From the cell containing the given text, extract its center point as [x, y] coordinate. 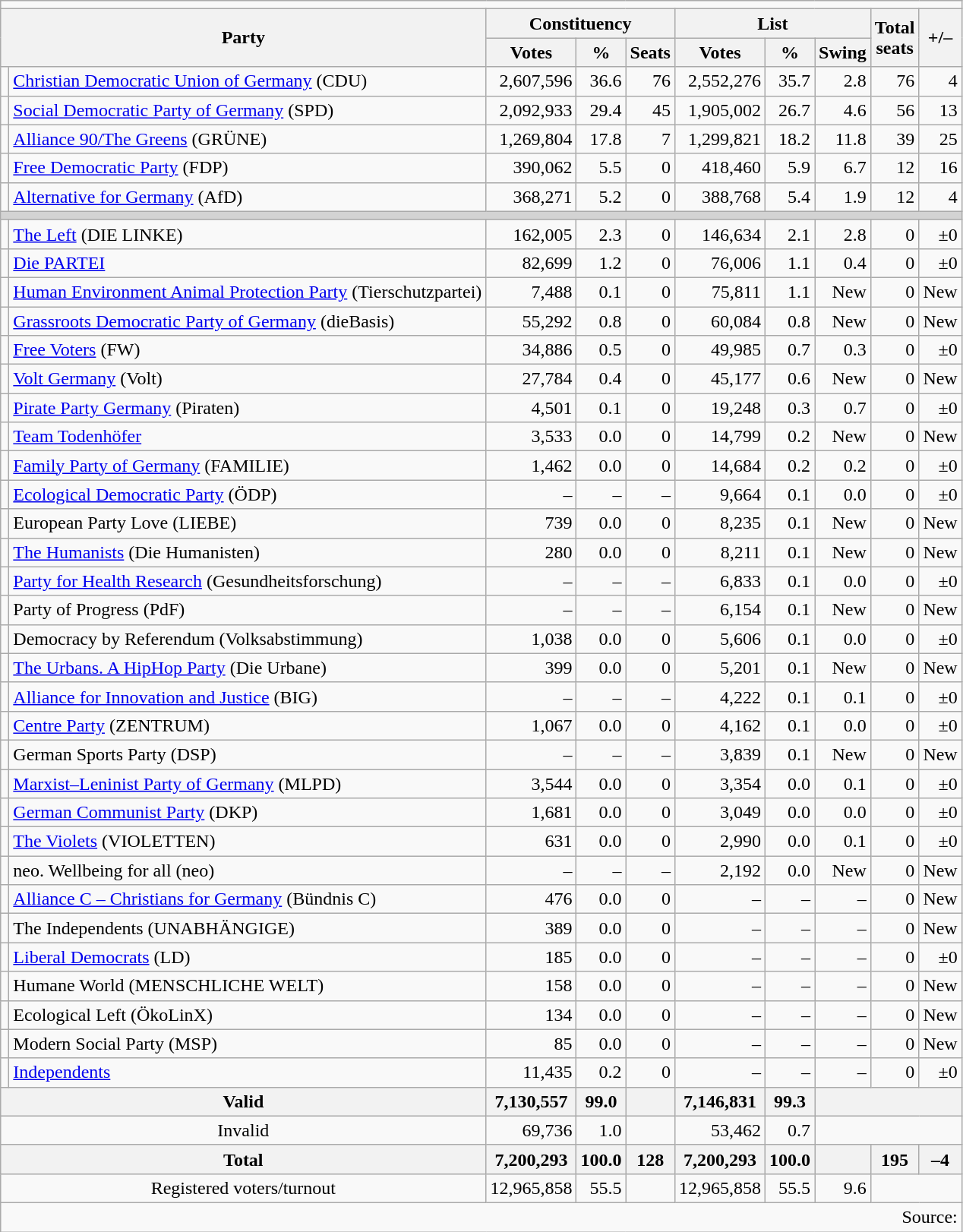
158 [532, 986]
Team Todenhöfer [248, 437]
19,248 [720, 408]
6,833 [720, 581]
18.2 [790, 139]
1.0 [601, 1130]
1,067 [532, 725]
99.0 [601, 1101]
6,154 [720, 610]
5.4 [790, 197]
280 [532, 552]
3,533 [532, 437]
2.1 [790, 234]
Swing [843, 52]
–4 [940, 1159]
Democracy by Referendum (Volksabstimmung) [248, 639]
3,049 [720, 813]
368,271 [532, 197]
146,634 [720, 234]
399 [532, 668]
5.5 [601, 168]
Ecological Democratic Party (ÖDP) [248, 494]
Family Party of Germany (FAMILIE) [248, 466]
Ecological Left (ÖkoLinX) [248, 1015]
Die PARTEI [248, 263]
631 [532, 842]
1,269,804 [532, 139]
German Sports Party (DSP) [248, 754]
German Communist Party (DKP) [248, 813]
List [772, 24]
14,799 [720, 437]
Volt Germany (Volt) [248, 379]
39 [895, 139]
1,681 [532, 813]
5,606 [720, 639]
Constituency [580, 24]
Valid [243, 1101]
4,162 [720, 725]
Independents [248, 1072]
neo. Wellbeing for all (neo) [248, 870]
Source: [482, 1217]
Humane World (MENSCHLICHE WELT) [248, 986]
418,460 [720, 168]
11,435 [532, 1072]
389 [532, 928]
3,839 [720, 754]
9.6 [843, 1188]
Marxist–Leninist Party of Germany (MLPD) [248, 783]
49,985 [720, 350]
195 [895, 1159]
8,235 [720, 523]
29.4 [601, 110]
7,488 [532, 292]
36.6 [601, 81]
1,905,002 [720, 110]
53,462 [720, 1130]
5.9 [790, 168]
26.7 [790, 110]
8,211 [720, 552]
7,146,831 [720, 1101]
+/– [940, 38]
Free Voters (FW) [248, 350]
56 [895, 110]
2,192 [720, 870]
0.6 [790, 379]
Totalseats [895, 38]
2.3 [601, 234]
1,299,821 [720, 139]
Alliance 90/The Greens (GRÜNE) [248, 139]
The Independents (UNABHÄNGIGE) [248, 928]
Party for Health Research (Gesundheitsforschung) [248, 581]
4,501 [532, 408]
390,062 [532, 168]
Social Democratic Party of Germany (SPD) [248, 110]
60,084 [720, 321]
The Humanists (Die Humanisten) [248, 552]
2,990 [720, 842]
76,006 [720, 263]
1,462 [532, 466]
2,092,933 [532, 110]
Centre Party (ZENTRUM) [248, 725]
4.6 [843, 110]
The Left (DIE LINKE) [248, 234]
Invalid [243, 1130]
Modern Social Party (MSP) [248, 1044]
Total [243, 1159]
34,886 [532, 350]
Free Democratic Party (FDP) [248, 168]
7 [650, 139]
5.2 [601, 197]
82,699 [532, 263]
2,607,596 [532, 81]
75,811 [720, 292]
45 [650, 110]
Pirate Party Germany (Piraten) [248, 408]
European Party Love (LIEBE) [248, 523]
Party of Progress (PdF) [248, 610]
3,354 [720, 783]
1.9 [843, 197]
Christian Democratic Union of Germany (CDU) [248, 81]
35.7 [790, 81]
27,784 [532, 379]
55,292 [532, 321]
Alliance C – Christians for Germany (Bündnis C) [248, 899]
1,038 [532, 639]
1.2 [601, 263]
128 [650, 1159]
Grassroots Democratic Party of Germany (dieBasis) [248, 321]
25 [940, 139]
5,201 [720, 668]
185 [532, 957]
99.3 [790, 1101]
Seats [650, 52]
16 [940, 168]
Human Environment Animal Protection Party (Tierschutzpartei) [248, 292]
The Urbans. A HipHop Party (Die Urbane) [248, 668]
6.7 [843, 168]
Alternative for Germany (AfD) [248, 197]
3,544 [532, 783]
4,222 [720, 697]
85 [532, 1044]
The Violets (VIOLETTEN) [248, 842]
Alliance for Innovation and Justice (BIG) [248, 697]
162,005 [532, 234]
17.8 [601, 139]
13 [940, 110]
739 [532, 523]
9,664 [720, 494]
14,684 [720, 466]
388,768 [720, 197]
Party [243, 38]
134 [532, 1015]
7,130,557 [532, 1101]
2,552,276 [720, 81]
Registered voters/turnout [243, 1188]
476 [532, 899]
11.8 [843, 139]
0.5 [601, 350]
Liberal Democrats (LD) [248, 957]
69,736 [532, 1130]
45,177 [720, 379]
